Output the (x, y) coordinate of the center of the cell containing the given text.  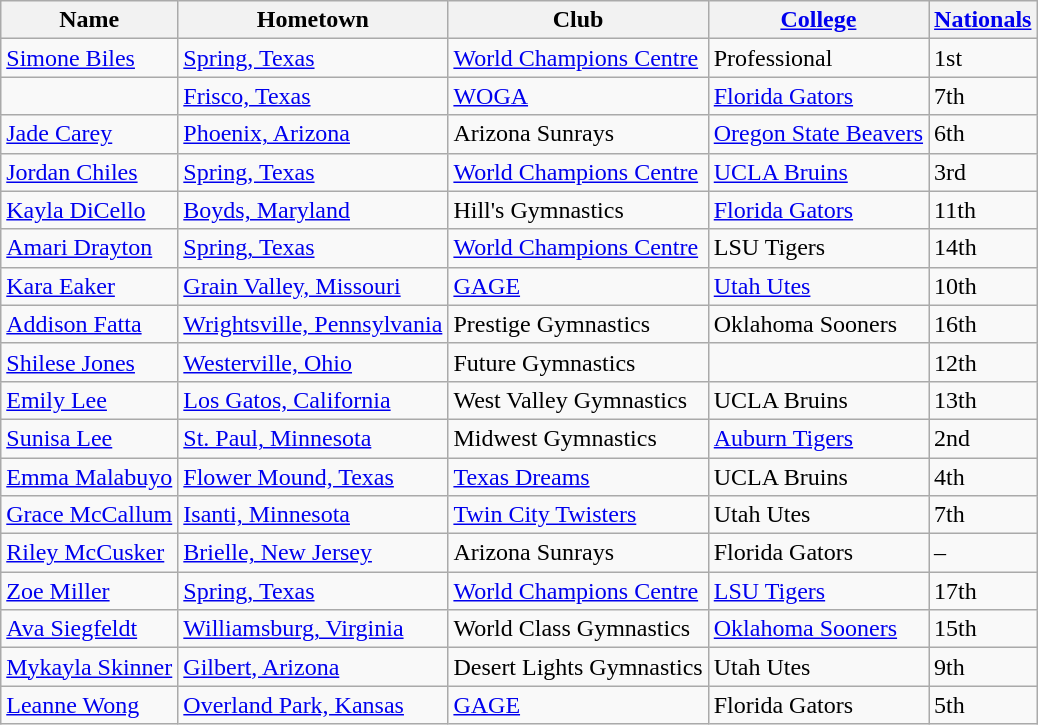
Leanne Wong (90, 705)
17th (983, 591)
Auburn Tigers (818, 438)
Grain Valley, Missouri (313, 286)
1st (983, 58)
Isanti, Minnesota (313, 515)
Club (578, 20)
Oregon State Beavers (818, 134)
14th (983, 248)
3rd (983, 172)
Gilbert, Arizona (313, 667)
Name (90, 20)
Desert Lights Gymnastics (578, 667)
Shilese Jones (90, 362)
5th (983, 705)
11th (983, 210)
Los Gatos, California (313, 400)
Brielle, New Jersey (313, 553)
Nationals (983, 20)
Williamsburg, Virginia (313, 629)
Wrightsville, Pennsylvania (313, 324)
Frisco, Texas (313, 96)
Grace McCallum (90, 515)
Texas Dreams (578, 477)
Professional (818, 58)
2nd (983, 438)
Riley McCusker (90, 553)
Jade Carey (90, 134)
Overland Park, Kansas (313, 705)
Hill's Gymnastics (578, 210)
Addison Fatta (90, 324)
– (983, 553)
Zoe Miller (90, 591)
Boyds, Maryland (313, 210)
6th (983, 134)
Sunisa Lee (90, 438)
12th (983, 362)
Amari Drayton (90, 248)
Westerville, Ohio (313, 362)
West Valley Gymnastics (578, 400)
Hometown (313, 20)
Kara Eaker (90, 286)
10th (983, 286)
Mykayla Skinner (90, 667)
15th (983, 629)
St. Paul, Minnesota (313, 438)
Emma Malabuyo (90, 477)
Midwest Gymnastics (578, 438)
World Class Gymnastics (578, 629)
College (818, 20)
13th (983, 400)
Simone Biles (90, 58)
Kayla DiCello (90, 210)
Twin City Twisters (578, 515)
Prestige Gymnastics (578, 324)
9th (983, 667)
Ava Siegfeldt (90, 629)
16th (983, 324)
Future Gymnastics (578, 362)
Phoenix, Arizona (313, 134)
Jordan Chiles (90, 172)
WOGA (578, 96)
4th (983, 477)
Flower Mound, Texas (313, 477)
Emily Lee (90, 400)
